Provide the [X, Y] coordinate of the cell's center where the given text is located.  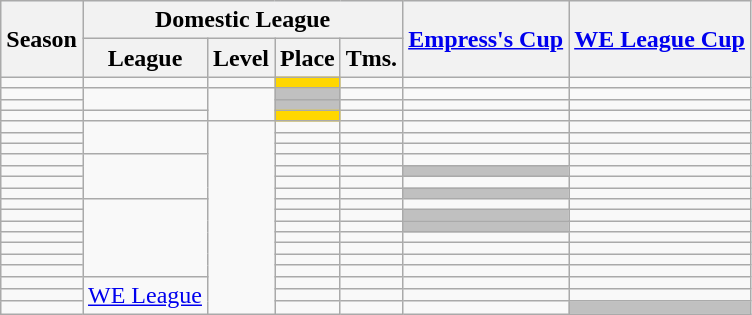
Empress's Cup [486, 39]
Tms. [371, 58]
League [144, 58]
Place [308, 58]
Level [240, 58]
WE League Cup [660, 39]
Domestic League [242, 20]
WE League [144, 295]
Season [42, 39]
